Capture the cell that displays the provided text and extract its (x, y) central coordinate. 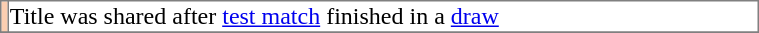
Title was shared after test match finished in a draw (383, 17)
